Detect which cell encompasses the target text, then output its (x, y) center coordinate. 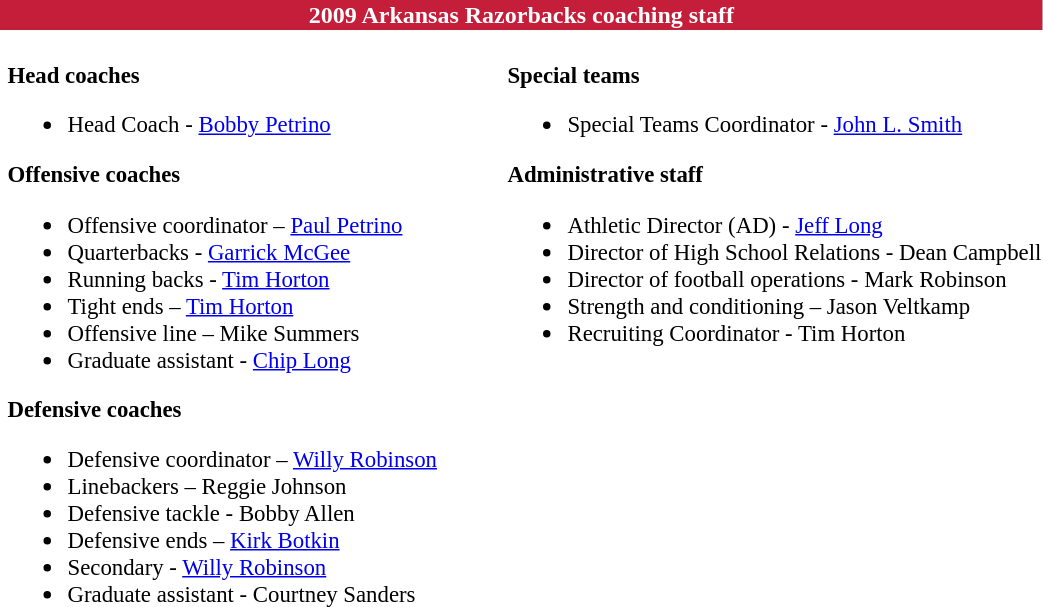
2009 Arkansas Razorbacks coaching staff (522, 15)
